Detect which cell encompasses the target text, then output its [x, y] center coordinate. 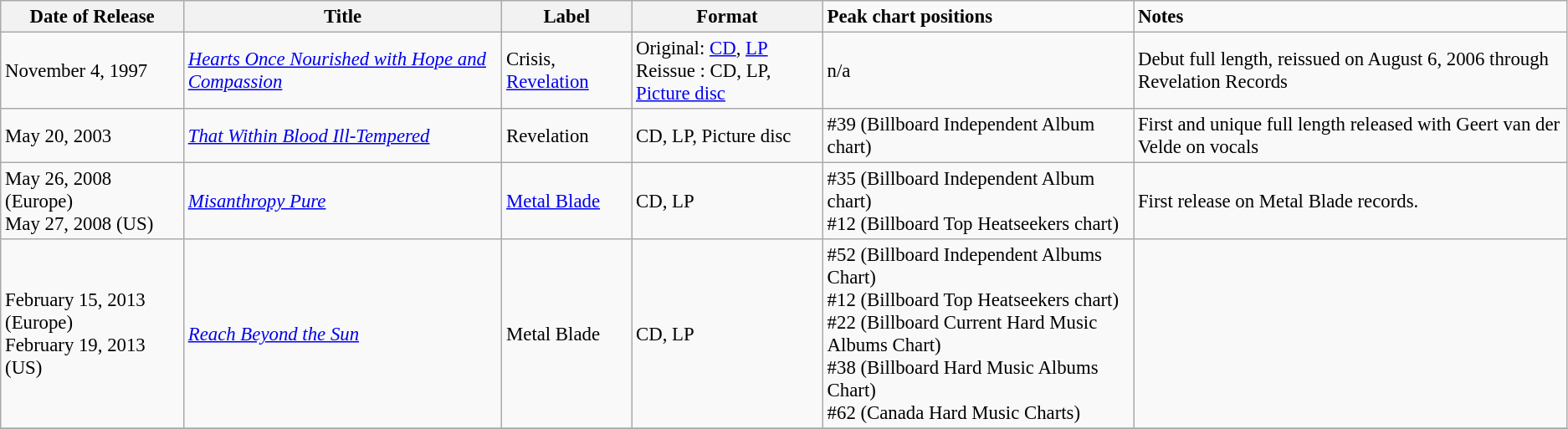
Date of Release [92, 17]
Format [728, 17]
#39 (Billboard Independent Album chart) [977, 135]
May 26, 2008 (Europe)May 27, 2008 (US) [92, 202]
Misanthropy Pure [342, 202]
Revelation [567, 135]
Notes [1350, 17]
Hearts Once Nourished with Hope and Compassion [342, 71]
First release on Metal Blade records. [1350, 202]
n/a [977, 71]
May 20, 2003 [92, 135]
That Within Blood Ill-Tempered [342, 135]
Crisis, Revelation [567, 71]
CD, LP, Picture disc [728, 135]
Title [342, 17]
Debut full length, reissued on August 6, 2006 through Revelation Records [1350, 71]
Original: CD, LP Reissue : CD, LP, Picture disc [728, 71]
Label [567, 17]
February 15, 2013 (Europe)February 19, 2013 (US) [92, 335]
Reach Beyond the Sun [342, 335]
November 4, 1997 [92, 71]
Peak chart positions [977, 17]
First and unique full length released with Geert van der Velde on vocals [1350, 135]
#35 (Billboard Independent Album chart)#12 (Billboard Top Heatseekers chart) [977, 202]
